From the cell containing the given text, extract its center point as [x, y] coordinate. 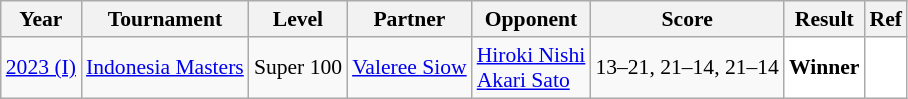
Score [687, 19]
Hiroki Nishi Akari Sato [532, 68]
Year [41, 19]
13–21, 21–14, 21–14 [687, 68]
Winner [824, 68]
Level [298, 19]
Indonesia Masters [165, 68]
Super 100 [298, 68]
Tournament [165, 19]
Valeree Siow [410, 68]
Partner [410, 19]
Opponent [532, 19]
Result [824, 19]
Ref [885, 19]
2023 (I) [41, 68]
